Detect which cell encompasses the target text, then output its (x, y) center coordinate. 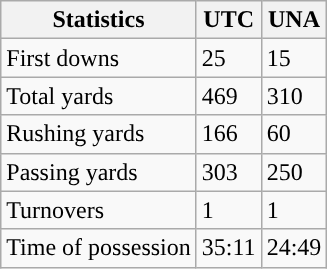
15 (294, 58)
First downs (99, 58)
Statistics (99, 20)
UNA (294, 20)
303 (228, 172)
60 (294, 134)
250 (294, 172)
310 (294, 96)
469 (228, 96)
UTC (228, 20)
35:11 (228, 248)
166 (228, 134)
25 (228, 58)
Rushing yards (99, 134)
24:49 (294, 248)
Time of possession (99, 248)
Total yards (99, 96)
Passing yards (99, 172)
Turnovers (99, 210)
